Extract the [x, y] coordinate from the center of the cell holding the provided text.  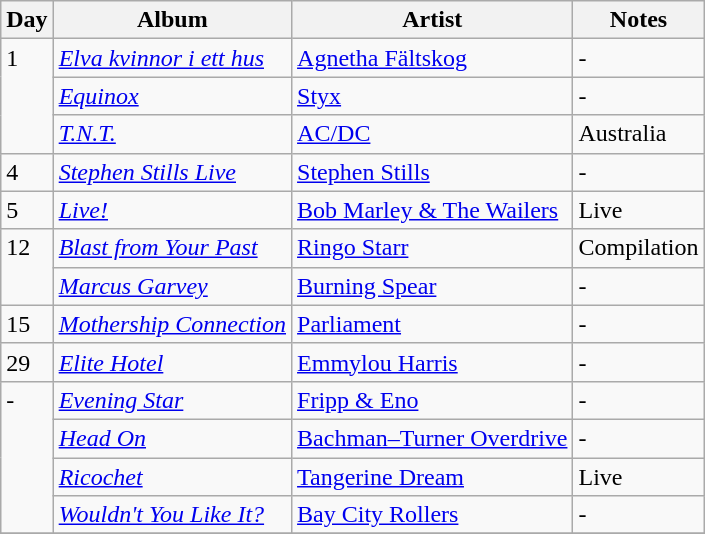
Day [27, 20]
12 [27, 267]
AC/DC [432, 134]
Equinox [172, 96]
Bachman–Turner Overdrive [432, 438]
Ricochet [172, 477]
Elva kvinnor i ett hus [172, 58]
Emmylou Harris [432, 362]
Live! [172, 210]
15 [27, 324]
Tangerine Dream [432, 477]
Evening Star [172, 400]
Album [172, 20]
Agnetha Fältskog [432, 58]
29 [27, 362]
1 [27, 96]
4 [27, 172]
Elite Hotel [172, 362]
Compilation [638, 248]
Bob Marley & The Wailers [432, 210]
Head On [172, 438]
Stephen Stills Live [172, 172]
T.N.T. [172, 134]
Parliament [432, 324]
Mothership Connection [172, 324]
Fripp & Eno [432, 400]
Artist [432, 20]
Marcus Garvey [172, 286]
Ringo Starr [432, 248]
Bay City Rollers [432, 515]
Notes [638, 20]
Wouldn't You Like It? [172, 515]
Australia [638, 134]
5 [27, 210]
Blast from Your Past [172, 248]
Burning Spear [432, 286]
Styx [432, 96]
Stephen Stills [432, 172]
